Search for the cell housing the specified text and yield its [X, Y] center coordinate. 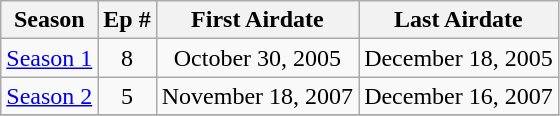
Ep # [127, 20]
December 18, 2005 [459, 58]
Season 1 [50, 58]
Season [50, 20]
5 [127, 96]
Season 2 [50, 96]
First Airdate [257, 20]
8 [127, 58]
December 16, 2007 [459, 96]
November 18, 2007 [257, 96]
October 30, 2005 [257, 58]
Last Airdate [459, 20]
